Locate the cell with the specified text and output its (x, y) center coordinate. 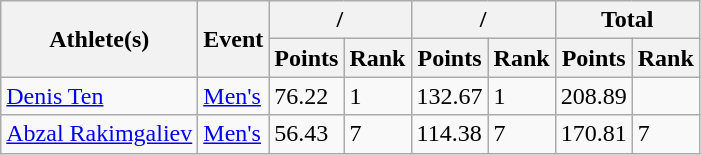
56.43 (306, 134)
76.22 (306, 96)
Denis Ten (100, 96)
170.81 (594, 134)
Abzal Rakimgaliev (100, 134)
Total (627, 20)
Event (234, 39)
208.89 (594, 96)
Athlete(s) (100, 39)
132.67 (450, 96)
114.38 (450, 134)
